Output the (X, Y) coordinate of the center of the cell containing the given text.  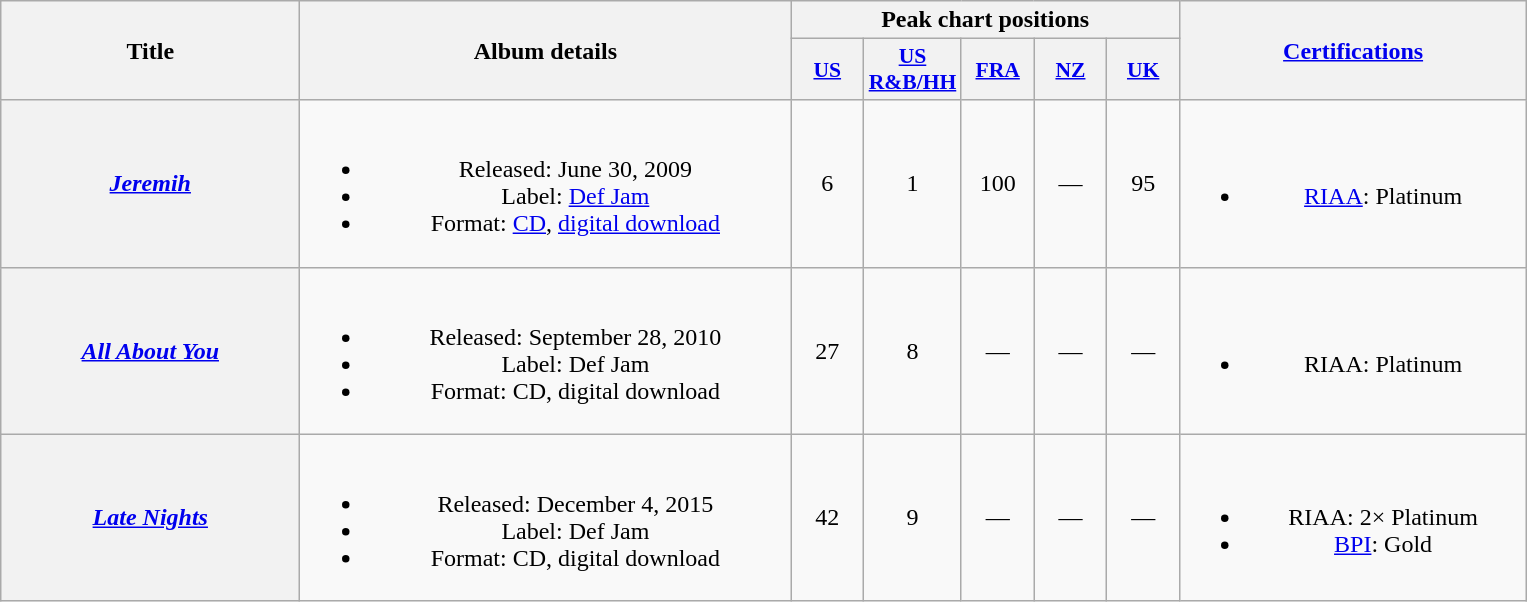
Certifications (1354, 50)
FRA (998, 70)
42 (828, 518)
100 (998, 184)
All About You (150, 350)
1 (913, 184)
27 (828, 350)
Peak chart positions (986, 20)
RIAA: 2× PlatinumBPI: Gold (1354, 518)
8 (913, 350)
US (828, 70)
Jeremih (150, 184)
Late Nights (150, 518)
Title (150, 50)
Released: December 4, 2015Label: Def JamFormat: CD, digital download (546, 518)
6 (828, 184)
NZ (1070, 70)
9 (913, 518)
USR&B/HH (913, 70)
Album details (546, 50)
Released: September 28, 2010Label: Def JamFormat: CD, digital download (546, 350)
Released: June 30, 2009Label: Def JamFormat: CD, digital download (546, 184)
95 (1144, 184)
UK (1144, 70)
